Provide the [x, y] coordinate of the cell's center where the given text is located.  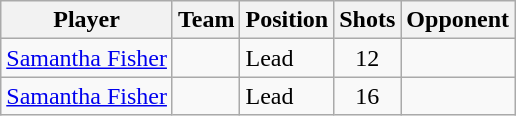
16 [368, 96]
Player [87, 20]
Position [287, 20]
Shots [368, 20]
Opponent [458, 20]
Team [206, 20]
12 [368, 58]
